Locate the cell with the specified text and output its [X, Y] center coordinate. 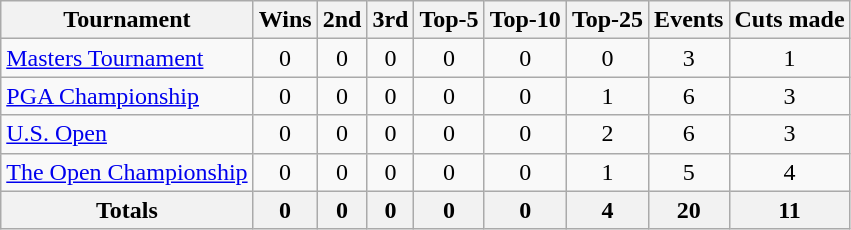
Events [689, 20]
Top-10 [525, 20]
3rd [390, 20]
5 [689, 172]
11 [790, 210]
Wins [285, 20]
2nd [342, 20]
Cuts made [790, 20]
20 [689, 210]
Top-25 [607, 20]
2 [607, 134]
U.S. Open [127, 134]
PGA Championship [127, 96]
Top-5 [449, 20]
The Open Championship [127, 172]
Totals [127, 210]
Tournament [127, 20]
Masters Tournament [127, 58]
